Identify which cell holds the provided text, then report its (x, y) central coordinate. 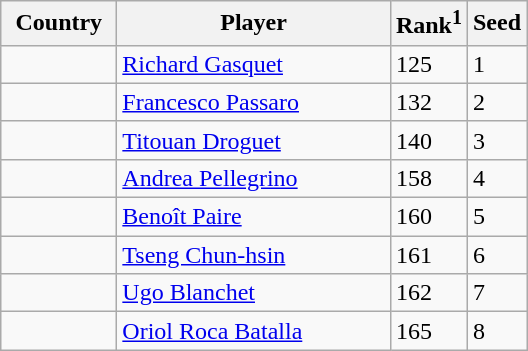
Benoît Paire (254, 217)
Andrea Pellegrino (254, 178)
Country (59, 24)
140 (428, 140)
125 (428, 64)
158 (428, 178)
Francesco Passaro (254, 102)
160 (428, 217)
Rank1 (428, 24)
1 (496, 64)
132 (428, 102)
165 (428, 331)
Ugo Blanchet (254, 293)
3 (496, 140)
4 (496, 178)
162 (428, 293)
Seed (496, 24)
8 (496, 331)
Tseng Chun-hsin (254, 255)
Oriol Roca Batalla (254, 331)
7 (496, 293)
Titouan Droguet (254, 140)
Player (254, 24)
Richard Gasquet (254, 64)
161 (428, 255)
5 (496, 217)
2 (496, 102)
6 (496, 255)
